Return (x, y) of the center of cell containing provided text 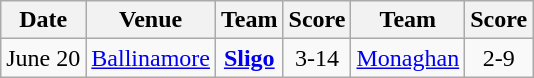
2-9 (499, 58)
Sligo (250, 58)
June 20 (44, 58)
Venue (151, 20)
Monaghan (408, 58)
3-14 (317, 58)
Ballinamore (151, 58)
Date (44, 20)
